Provide the [x, y] coordinate of the cell's center where the given text is located.  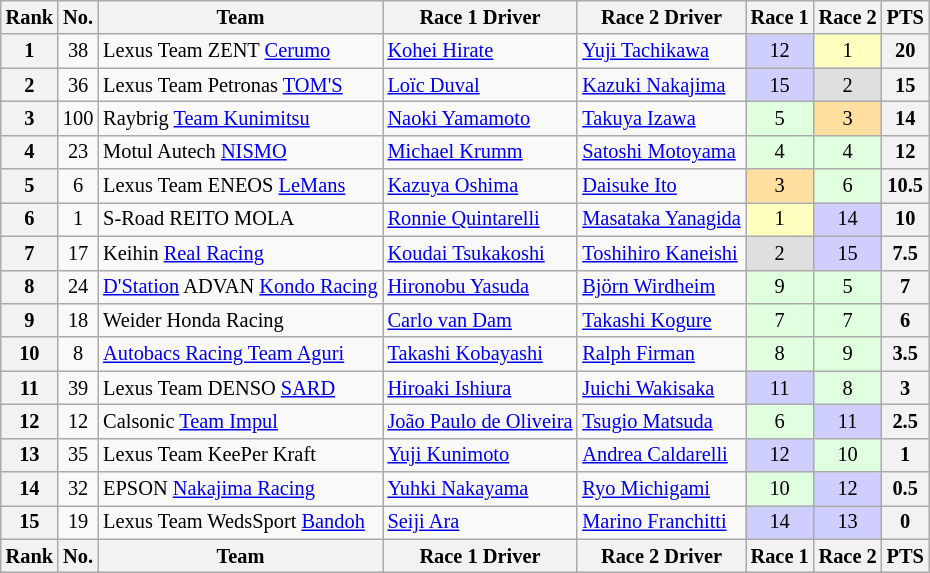
S-Road REITO MOLA [240, 219]
Loïc Duval [480, 85]
0 [906, 522]
Lexus Team Petronas TOM'S [240, 85]
Carlo van Dam [480, 320]
Michael Krumm [480, 152]
Naoki Yamamoto [480, 118]
23 [78, 152]
0.5 [906, 489]
João Paulo de Oliveira [480, 421]
35 [78, 455]
Takashi Kogure [661, 320]
32 [78, 489]
7.5 [906, 253]
Lexus Team ENEOS LeMans [240, 186]
38 [78, 51]
Marino Franchitti [661, 522]
Hiroaki Ishiura [480, 388]
36 [78, 85]
2.5 [906, 421]
Seiji Ara [480, 522]
D'Station ADVAN Kondo Racing [240, 287]
18 [78, 320]
Toshihiro Kaneishi [661, 253]
Koudai Tsukakoshi [480, 253]
Lexus Team KeePer Kraft [240, 455]
Takashi Kobayashi [480, 354]
Raybrig Team Kunimitsu [240, 118]
Yuji Kunimoto [480, 455]
19 [78, 522]
Motul Autech NISMO [240, 152]
Masataka Yanagida [661, 219]
Yuji Tachikawa [661, 51]
Lexus Team ZENT Cerumo [240, 51]
Yuhki Nakayama [480, 489]
Satoshi Motoyama [661, 152]
24 [78, 287]
3.5 [906, 354]
Daisuke Ito [661, 186]
Ronnie Quintarelli [480, 219]
EPSON Nakajima Racing [240, 489]
Ralph Firman [661, 354]
Tsugio Matsuda [661, 421]
39 [78, 388]
Weider Honda Racing [240, 320]
Kohei Hirate [480, 51]
20 [906, 51]
Calsonic Team Impul [240, 421]
Andrea Caldarelli [661, 455]
Kazuki Nakajima [661, 85]
Takuya Izawa [661, 118]
Keihin Real Racing [240, 253]
Kazuya Oshima [480, 186]
17 [78, 253]
10.5 [906, 186]
Björn Wirdheim [661, 287]
Lexus Team DENSO SARD [240, 388]
Juichi Wakisaka [661, 388]
Hironobu Yasuda [480, 287]
100 [78, 118]
Autobacs Racing Team Aguri [240, 354]
Lexus Team WedsSport Bandoh [240, 522]
Ryo Michigami [661, 489]
